Extract the [x, y] coordinate from the center of the cell holding the provided text.  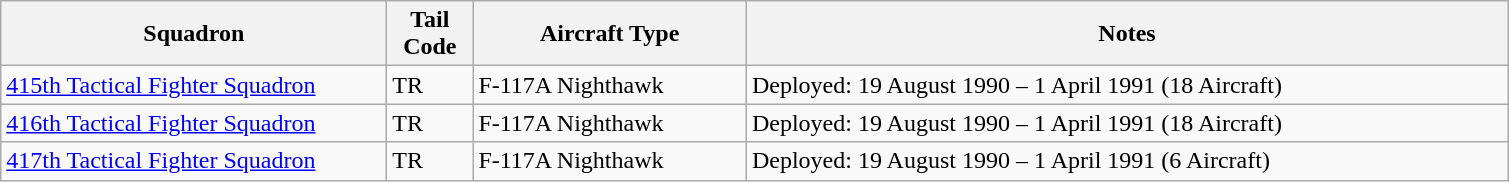
Squadron [194, 34]
417th Tactical Fighter Squadron [194, 161]
416th Tactical Fighter Squadron [194, 123]
Notes [1126, 34]
Aircraft Type [610, 34]
Deployed: 19 August 1990 – 1 April 1991 (6 Aircraft) [1126, 161]
Tail Code [430, 34]
415th Tactical Fighter Squadron [194, 85]
